Determine the (X, Y) coordinate at the center of the cell enclosing the given text.  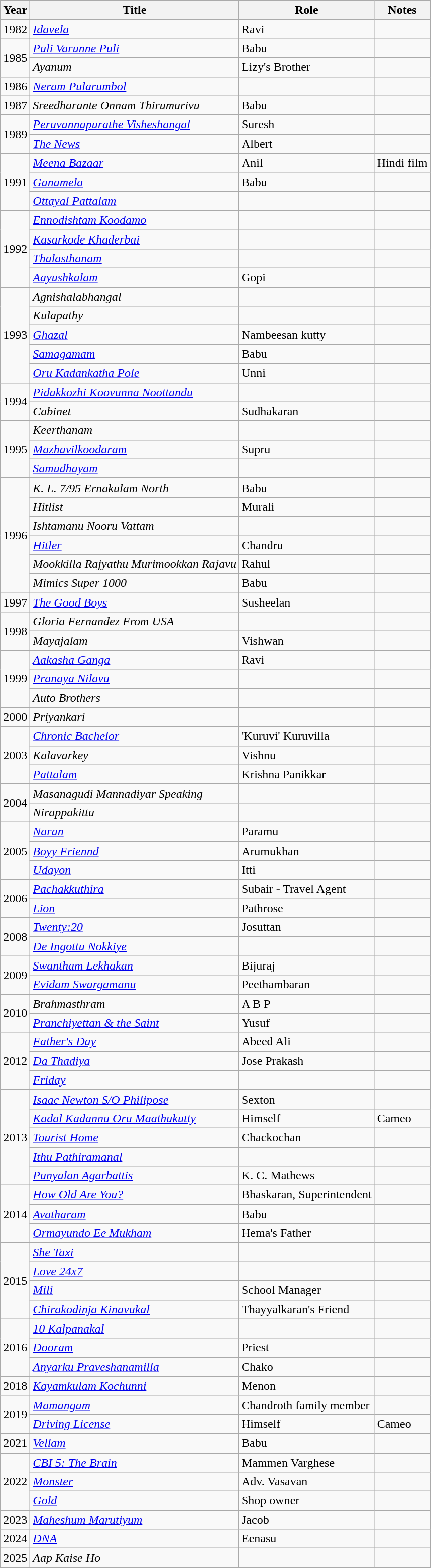
Ayanum (135, 67)
Unni (306, 373)
Oru Kadankatha Pole (135, 373)
Notes (402, 10)
Vishwan (306, 641)
Suresh (306, 125)
Keerthanam (135, 430)
Anyarku Praveshanamilla (135, 1367)
Hitler (135, 545)
Josuttan (306, 927)
Pranchiyettan & the Saint (135, 1023)
2010 (15, 1013)
Naran (135, 831)
Kadal Kadannu Oru Maathukutty (135, 1118)
Mamangam (135, 1405)
Isaac Newton S/O Philipose (135, 1099)
Thalasthanam (135, 259)
Shop owner (306, 1501)
Kayamkulam Kochunni (135, 1386)
2014 (15, 1214)
Swantham Lekhakan (135, 966)
Cabinet (135, 411)
Idavela (135, 29)
Da Thadiya (135, 1061)
Ottayal Pattalam (135, 201)
Peethambaran (306, 985)
Nirappakittu (135, 812)
10 Kalpanakal (135, 1329)
2021 (15, 1443)
Dooram (135, 1348)
Rahul (306, 564)
Vellam (135, 1443)
1998 (15, 631)
1982 (15, 29)
Title (135, 10)
1994 (15, 402)
Pranaya Nilavu (135, 679)
2000 (15, 717)
Bhaskaran, Superintendent (306, 1195)
Ithu Pathiramanal (135, 1156)
Mazhavilkoodaram (135, 449)
Meena Bazaar (135, 163)
K. L. 7/95 Ernakulam North (135, 488)
Murali (306, 507)
Ennodishtam Koodamo (135, 220)
Gopi (306, 278)
Vishnu (306, 755)
Menon (306, 1386)
The News (135, 144)
Gold (135, 1501)
Subair - Travel Agent (306, 889)
CBI 5: The Brain (135, 1463)
Bijuraj (306, 966)
Samagamam (135, 354)
Boyy Friennd (135, 851)
Agnishalabhangal (135, 297)
Aap Kaise Ho (135, 1558)
Neram Pularumbol (135, 86)
Role (306, 10)
1986 (15, 86)
Monster (135, 1482)
Chandru (306, 545)
Abeed Ali (306, 1042)
Evidam Swargamanu (135, 985)
Eenasu (306, 1539)
School Manager (306, 1290)
1999 (15, 679)
2025 (15, 1558)
2008 (15, 937)
1993 (15, 335)
How Old Are You? (135, 1195)
Sexton (306, 1099)
Hindi film (402, 163)
Aakasha Ganga (135, 660)
Krishna Panikkar (306, 774)
De Ingottu Nokkiye (135, 946)
Chackochan (306, 1137)
Puli Varunne Puli (135, 48)
2022 (15, 1482)
Adv. Vasavan (306, 1482)
Chirakodinja Kinavukal (135, 1309)
Maheshum Marutiyum (135, 1520)
Chandroth family member (306, 1405)
1985 (15, 58)
1996 (15, 535)
1997 (15, 602)
Mayajalam (135, 641)
1987 (15, 105)
Pattalam (135, 774)
Mili (135, 1290)
Supru (306, 449)
A B P (306, 1004)
Nambeesan kutty (306, 335)
1995 (15, 449)
Punyalan Agarbattis (135, 1176)
Love 24x7 (135, 1271)
Twenty:20 (135, 927)
2016 (15, 1348)
Gloria Fernandez From USA (135, 622)
2015 (15, 1281)
Year (15, 10)
Hema's Father (306, 1233)
Brahmasthram (135, 1004)
Anil (306, 163)
2009 (15, 975)
Arumukhan (306, 851)
Avatharam (135, 1214)
Lizy's Brother (306, 67)
Kalavarkey (135, 755)
Ghazal (135, 335)
Father's Day (135, 1042)
Ishtamanu Nooru Vattam (135, 526)
Ormayundo Ee Mukham (135, 1233)
Friday (135, 1080)
Auto Brothers (135, 698)
Priyankari (135, 717)
Priest (306, 1348)
Albert (306, 144)
K. C. Mathews (306, 1176)
2005 (15, 851)
Yusuf (306, 1023)
Itti (306, 870)
Masanagudi Mannadiyar Speaking (135, 793)
Jose Prakash (306, 1061)
Mimics Super 1000 (135, 583)
1989 (15, 134)
Sudhakaran (306, 411)
2006 (15, 899)
Thayyalkaran's Friend (306, 1309)
1991 (15, 182)
Mammen Varghese (306, 1463)
2023 (15, 1520)
Chako (306, 1367)
Pachakkuthira (135, 889)
Peruvannapurathe Visheshangal (135, 125)
She Taxi (135, 1252)
1992 (15, 249)
2019 (15, 1414)
2012 (15, 1061)
2003 (15, 755)
Jacob (306, 1520)
DNA (135, 1539)
Chronic Bachelor (135, 736)
'Kuruvi' Kuruvilla (306, 736)
Hitlist (135, 507)
Kulapathy (135, 316)
Paramu (306, 831)
2018 (15, 1386)
Aayushkalam (135, 278)
Tourist Home (135, 1137)
Pathrose (306, 908)
Susheelan (306, 602)
2024 (15, 1539)
Mookkilla Rajyathu Murimookkan Rajavu (135, 564)
The Good Boys (135, 602)
Driving License (135, 1424)
Pidakkozhi Koovunna Noottandu (135, 392)
Udayon (135, 870)
Samudhayam (135, 468)
Ganamela (135, 182)
Lion (135, 908)
2004 (15, 803)
Kasarkode Khaderbai (135, 239)
2013 (15, 1137)
Sreedharante Onnam Thirumurivu (135, 105)
